Extract the (x, y) coordinate from the center of the cell holding the provided text.  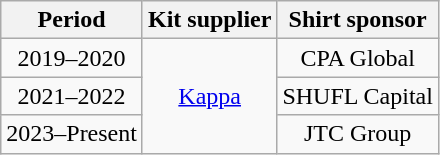
2019–2020 (72, 58)
2021–2022 (72, 96)
Period (72, 20)
Kappa (209, 96)
JTC Group (358, 134)
Kit supplier (209, 20)
2023–Present (72, 134)
SHUFL Capital (358, 96)
CPA Global (358, 58)
Shirt sponsor (358, 20)
